Determine the (X, Y) coordinate at the center of the cell enclosing the given text.  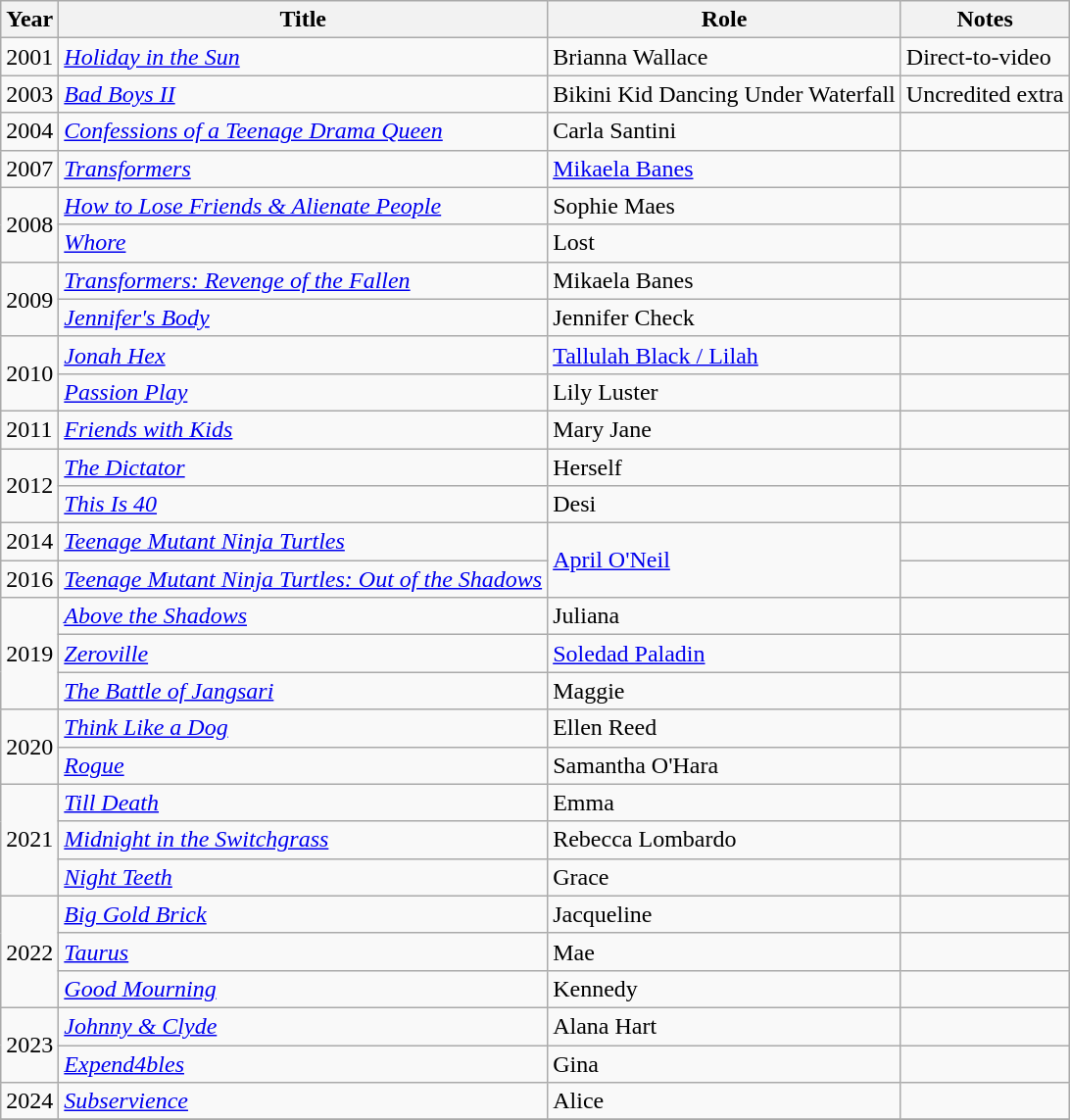
2003 (29, 94)
Gina (725, 1063)
Role (725, 20)
Sophie Maes (725, 206)
This Is 40 (304, 505)
Passion Play (304, 392)
April O'Neil (725, 560)
2019 (29, 654)
2021 (29, 840)
The Dictator (304, 467)
2011 (29, 429)
Mae (725, 951)
2020 (29, 747)
2024 (29, 1101)
Jonah Hex (304, 355)
Alice (725, 1101)
2016 (29, 579)
Subservience (304, 1101)
Maggie (725, 691)
Zeroville (304, 654)
Year (29, 20)
Above the Shadows (304, 616)
2007 (29, 169)
Mary Jane (725, 429)
2001 (29, 57)
Lost (725, 243)
Night Teeth (304, 877)
Teenage Mutant Ninja Turtles (304, 542)
Jennifer's Body (304, 317)
Herself (725, 467)
Good Mourning (304, 989)
Lily Luster (725, 392)
Desi (725, 505)
Midnight in the Switchgrass (304, 840)
2004 (29, 131)
2009 (29, 299)
Rebecca Lombardo (725, 840)
Ellen Reed (725, 728)
Big Gold Brick (304, 914)
Johnny & Clyde (304, 1026)
Tallulah Black / Lilah (725, 355)
Uncredited extra (985, 94)
Holiday in the Sun (304, 57)
Direct-to-video (985, 57)
2010 (29, 373)
2023 (29, 1045)
2012 (29, 486)
Bikini Kid Dancing Under Waterfall (725, 94)
Emma (725, 803)
Samantha O'Hara (725, 765)
Friends with Kids (304, 429)
Kennedy (725, 989)
2014 (29, 542)
Rogue (304, 765)
Expend4bles (304, 1063)
Jennifer Check (725, 317)
Taurus (304, 951)
How to Lose Friends & Alienate People (304, 206)
Notes (985, 20)
Title (304, 20)
2008 (29, 224)
Bad Boys II (304, 94)
Confessions of a Teenage Drama Queen (304, 131)
The Battle of Jangsari (304, 691)
Transformers: Revenge of the Fallen (304, 280)
Brianna Wallace (725, 57)
Soledad Paladin (725, 654)
Carla Santini (725, 131)
2022 (29, 951)
Juliana (725, 616)
Teenage Mutant Ninja Turtles: Out of the Shadows (304, 579)
Till Death (304, 803)
Whore (304, 243)
Think Like a Dog (304, 728)
Transformers (304, 169)
Alana Hart (725, 1026)
Jacqueline (725, 914)
Grace (725, 877)
